Scan for the cell matching the given text and deliver its (X, Y) coordinate at center. 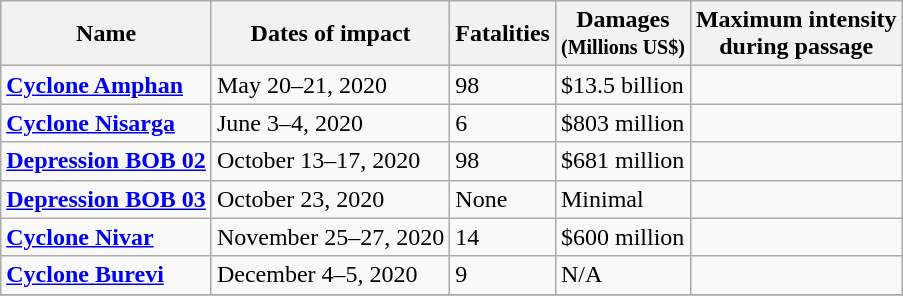
$681 million (622, 161)
November 25–27, 2020 (330, 237)
$600 million (622, 237)
Cyclone Nisarga (106, 123)
October 23, 2020 (330, 199)
Name (106, 34)
Depression BOB 02 (106, 161)
Dates of impact (330, 34)
N/A (622, 275)
14 (503, 237)
Minimal (622, 199)
Damages(Millions US$) (622, 34)
Maximum intensityduring passage (796, 34)
December 4–5, 2020 (330, 275)
October 13–17, 2020 (330, 161)
9 (503, 275)
None (503, 199)
Cyclone Nivar (106, 237)
Fatalities (503, 34)
Cyclone Burevi (106, 275)
June 3–4, 2020 (330, 123)
$13.5 billion (622, 85)
Cyclone Amphan (106, 85)
Depression BOB 03 (106, 199)
6 (503, 123)
May 20–21, 2020 (330, 85)
$803 million (622, 123)
